Identify which cell holds the provided text, then report its (x, y) central coordinate. 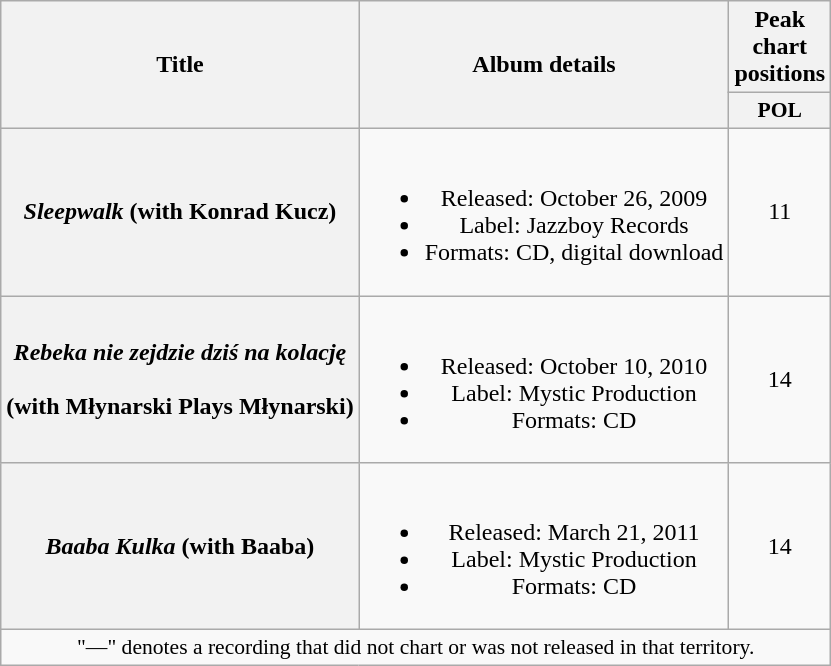
Title (180, 65)
Sleepwalk (with Konrad Kucz) (180, 212)
Peak chart positions (780, 47)
"—" denotes a recording that did not chart or was not released in that territory. (416, 648)
Released: October 26, 2009Label: Jazzboy RecordsFormats: CD, digital download (544, 212)
Released: October 10, 2010Label: Mystic ProductionFormats: CD (544, 380)
POL (780, 111)
11 (780, 212)
Baaba Kulka (with Baaba) (180, 546)
Album details (544, 65)
Rebeka nie zejdzie dziś na kolację(with Młynarski Plays Młynarski) (180, 380)
Released: March 21, 2011Label: Mystic ProductionFormats: CD (544, 546)
